Return the [x, y] coordinate for the center point of the cell that contains the specified text.  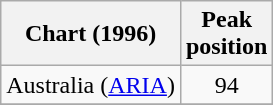
Peakposition [226, 34]
Chart (1996) [91, 34]
94 [226, 85]
Australia (ARIA) [91, 85]
